Detect which cell encompasses the target text, then output its (X, Y) center coordinate. 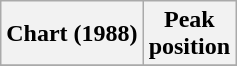
Peakposition (189, 34)
Chart (1988) (72, 34)
